For the text-containing cell, return its midpoint in [X, Y] coordinate format. 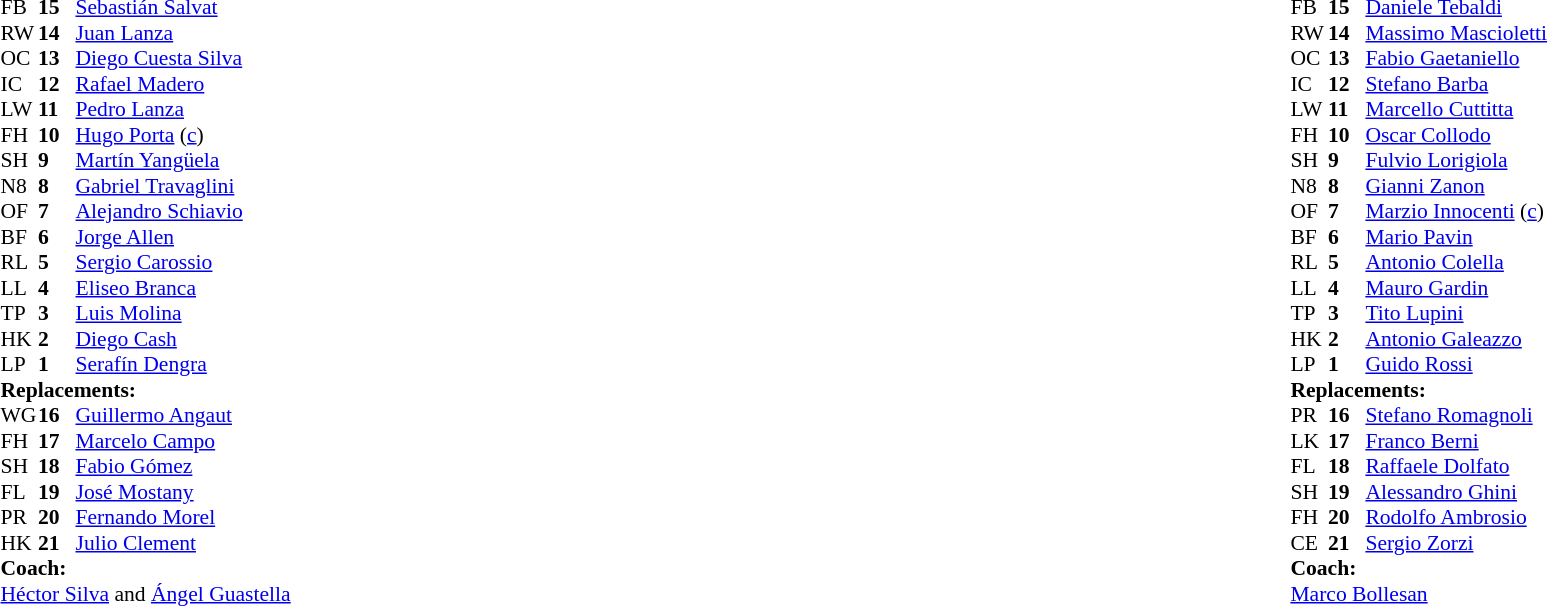
Diego Cash [184, 339]
Antonio Colella [1456, 263]
Gabriel Travaglini [184, 186]
Stefano Barba [1456, 84]
Serafín Dengra [184, 365]
Marcello Cuttitta [1456, 109]
Rafael Madero [184, 84]
Alessandro Ghini [1456, 492]
Mario Pavin [1456, 237]
Pedro Lanza [184, 109]
Luis Molina [184, 313]
Franco Berni [1456, 441]
Martín Yangüela [184, 161]
LK [1309, 441]
WG [19, 415]
Julio Clement [184, 543]
Sergio Carossio [184, 263]
Fulvio Lorigiola [1456, 161]
Rodolfo Ambrosio [1456, 517]
Antonio Galeazzo [1456, 339]
Fabio Gaetaniello [1456, 59]
Marcelo Campo [184, 441]
Sergio Zorzi [1456, 543]
Guillermo Angaut [184, 415]
Juan Lanza [184, 33]
Diego Cuesta Silva [184, 59]
Massimo Mascioletti [1456, 33]
Marzio Innocenti (c) [1456, 211]
Raffaele Dolfato [1456, 467]
José Mostany [184, 492]
Mauro Gardin [1456, 288]
Gianni Zanon [1456, 186]
Stefano Romagnoli [1456, 415]
Alejandro Schiavio [184, 211]
Oscar Collodo [1456, 135]
Fabio Gómez [184, 467]
Eliseo Branca [184, 288]
Tito Lupini [1456, 313]
Jorge Allen [184, 237]
Fernando Morel [184, 517]
Hugo Porta (c) [184, 135]
Guido Rossi [1456, 365]
CE [1309, 543]
